Search for the cell housing the specified text and yield its (x, y) center coordinate. 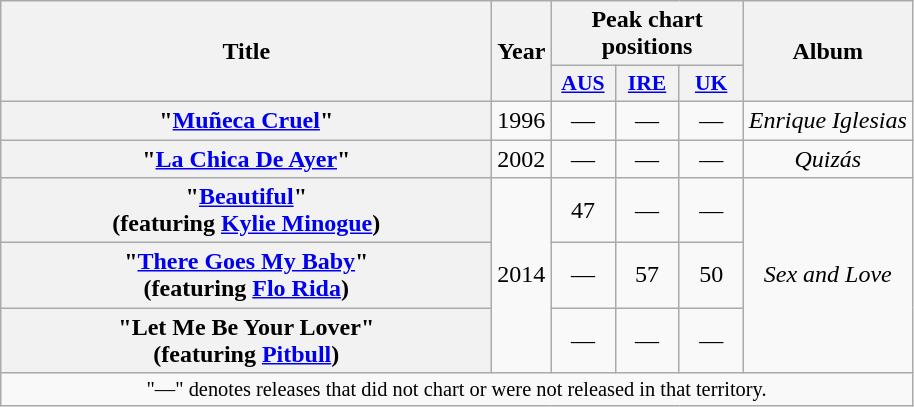
57 (647, 276)
2002 (522, 159)
"Muñeca Cruel" (246, 120)
UK (711, 84)
Peak chartpositions (647, 34)
IRE (647, 84)
Enrique Iglesias (828, 120)
"Beautiful" (featuring Kylie Minogue) (246, 210)
2014 (522, 276)
AUS (583, 84)
Year (522, 52)
Sex and Love (828, 276)
"La Chica De Ayer" (246, 159)
Quizás (828, 159)
50 (711, 276)
Title (246, 52)
"—" denotes releases that did not chart or were not released in that territory. (457, 390)
Album (828, 52)
"There Goes My Baby" (featuring Flo Rida) (246, 276)
"Let Me Be Your Lover" (featuring Pitbull) (246, 340)
1996 (522, 120)
47 (583, 210)
